Search for the cell housing the specified text and yield its [x, y] center coordinate. 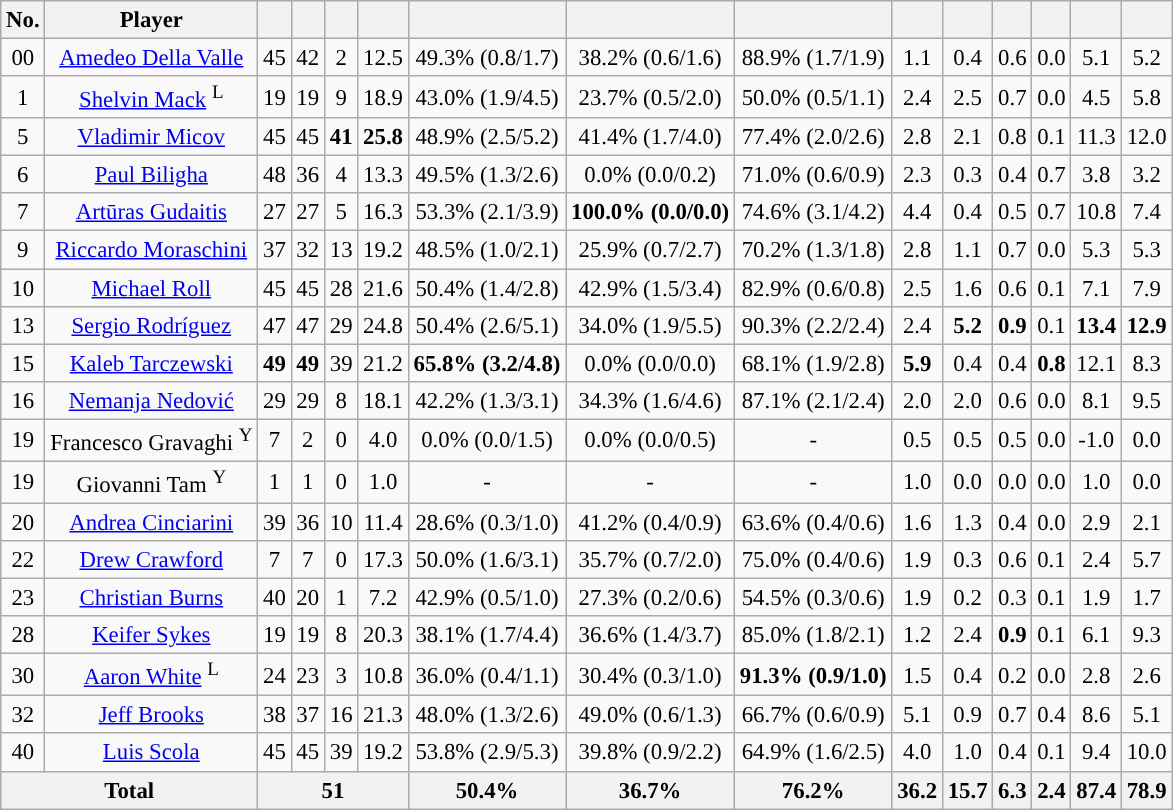
12.0 [1146, 137]
Michael Roll [152, 288]
36.6% (1.4/3.7) [650, 635]
5.7 [1146, 560]
71.0% (0.6/0.9) [812, 175]
10.0 [1146, 753]
13.4 [1096, 325]
0.0% (0.0/1.5) [486, 440]
12.5 [383, 58]
53.3% (2.1/3.9) [486, 213]
-1.0 [1096, 440]
36.7% [650, 790]
38.1% (1.7/4.4) [486, 635]
Vladimir Micov [152, 137]
7.9 [1146, 288]
36.0% (0.4/1.1) [486, 675]
9.3 [1146, 635]
88.9% (1.7/1.9) [812, 58]
Total [130, 790]
Luis Scola [152, 753]
49.5% (1.3/2.6) [486, 175]
50.4% (1.4/2.8) [486, 288]
3.8 [1096, 175]
16.3 [383, 213]
15.7 [967, 790]
36.2 [917, 790]
54.5% (0.3/0.6) [812, 598]
6.3 [1012, 790]
11.3 [1096, 137]
38 [274, 715]
50.4% (2.6/5.1) [486, 325]
Francesco Gravaghi Y [152, 440]
18.9 [383, 97]
1.2 [917, 635]
50.4% [486, 790]
25.8 [383, 137]
28.6% (0.3/1.0) [486, 522]
50.0% (0.5/1.1) [812, 97]
49.3% (0.8/1.7) [486, 58]
90.3% (2.2/2.4) [812, 325]
Player [152, 20]
2.6 [1146, 675]
74.6% (3.1/4.2) [812, 213]
22 [23, 560]
51 [334, 790]
7.4 [1146, 213]
5.8 [1146, 97]
42.9% (0.5/1.0) [486, 598]
6.1 [1096, 635]
25.9% (0.7/2.7) [650, 250]
35.7% (0.7/2.0) [650, 560]
00 [23, 58]
Riccardo Moraschini [152, 250]
50.0% (1.6/3.1) [486, 560]
49.0% (0.6/1.3) [650, 715]
8.3 [1146, 363]
Andrea Cinciarini [152, 522]
Shelvin Mack L [152, 97]
No. [23, 20]
Keifer Sykes [152, 635]
65.8% (3.2/4.8) [486, 363]
3 [340, 675]
21.2 [383, 363]
63.6% (0.4/0.6) [812, 522]
9.4 [1096, 753]
27.3% (0.2/0.6) [650, 598]
Paul Biligha [152, 175]
4.4 [917, 213]
8.6 [1096, 715]
Nemanja Nedović [152, 400]
Jeff Brooks [152, 715]
64.9% (1.6/2.5) [812, 753]
87.4 [1096, 790]
34.0% (1.9/5.5) [650, 325]
3.2 [1146, 175]
4 [340, 175]
41.4% (1.7/4.0) [650, 137]
42 [308, 58]
Kaleb Tarczewski [152, 363]
Christian Burns [152, 598]
Artūras Gudaitis [152, 213]
41 [340, 137]
34.3% (1.6/4.6) [650, 400]
1.3 [967, 522]
0.0% (0.0/0.2) [650, 175]
4.5 [1096, 97]
70.2% (1.3/1.8) [812, 250]
77.4% (2.0/2.6) [812, 137]
Amedeo Della Valle [152, 58]
2.3 [917, 175]
8.1 [1096, 400]
Giovanni Tam Y [152, 482]
24 [274, 675]
82.9% (0.6/0.8) [812, 288]
85.0% (1.8/2.1) [812, 635]
43.0% (1.9/4.5) [486, 97]
Sergio Rodríguez [152, 325]
15 [23, 363]
66.7% (0.6/0.9) [812, 715]
76.2% [812, 790]
42.9% (1.5/3.4) [650, 288]
21.6 [383, 288]
48.0% (1.3/2.6) [486, 715]
6 [23, 175]
20.3 [383, 635]
1.7 [1146, 598]
42.2% (1.3/3.1) [486, 400]
5.9 [917, 363]
0.0% (0.0/0.5) [650, 440]
24.8 [383, 325]
7.2 [383, 598]
2.9 [1096, 522]
38.2% (0.6/1.6) [650, 58]
23.7% (0.5/2.0) [650, 97]
Aaron White L [152, 675]
41.2% (0.4/0.9) [650, 522]
12.9 [1146, 325]
17.3 [383, 560]
53.8% (2.9/5.3) [486, 753]
Drew Crawford [152, 560]
18.1 [383, 400]
30 [23, 675]
11.4 [383, 522]
13.3 [383, 175]
39.8% (0.9/2.2) [650, 753]
100.0% (0.0/0.0) [650, 213]
68.1% (1.9/2.8) [812, 363]
1.5 [917, 675]
21.3 [383, 715]
30.4% (0.3/1.0) [650, 675]
48.5% (1.0/2.1) [486, 250]
7.1 [1096, 288]
12.1 [1096, 363]
78.9 [1146, 790]
87.1% (2.1/2.4) [812, 400]
75.0% (0.4/0.6) [812, 560]
9.5 [1146, 400]
48.9% (2.5/5.2) [486, 137]
0.0% (0.0/0.0) [650, 363]
48 [274, 175]
91.3% (0.9/1.0) [812, 675]
